For the text-containing cell, return its midpoint in [x, y] coordinate format. 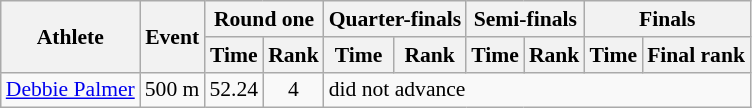
Athlete [70, 36]
500 m [172, 90]
Round one [264, 19]
Final rank [696, 55]
Semi-finals [525, 19]
did not advance [537, 90]
4 [294, 90]
Finals [667, 19]
Quarter-finals [395, 19]
Event [172, 36]
52.24 [234, 90]
Debbie Palmer [70, 90]
